Output the (X, Y) coordinate of the center of the cell containing the given text.  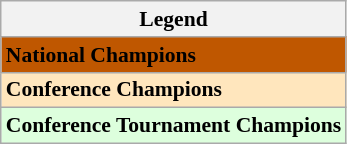
National Champions (174, 55)
Conference Champions (174, 90)
Legend (174, 19)
Conference Tournament Champions (174, 126)
